Provide the [x, y] coordinate of the cell's center where the given text is located.  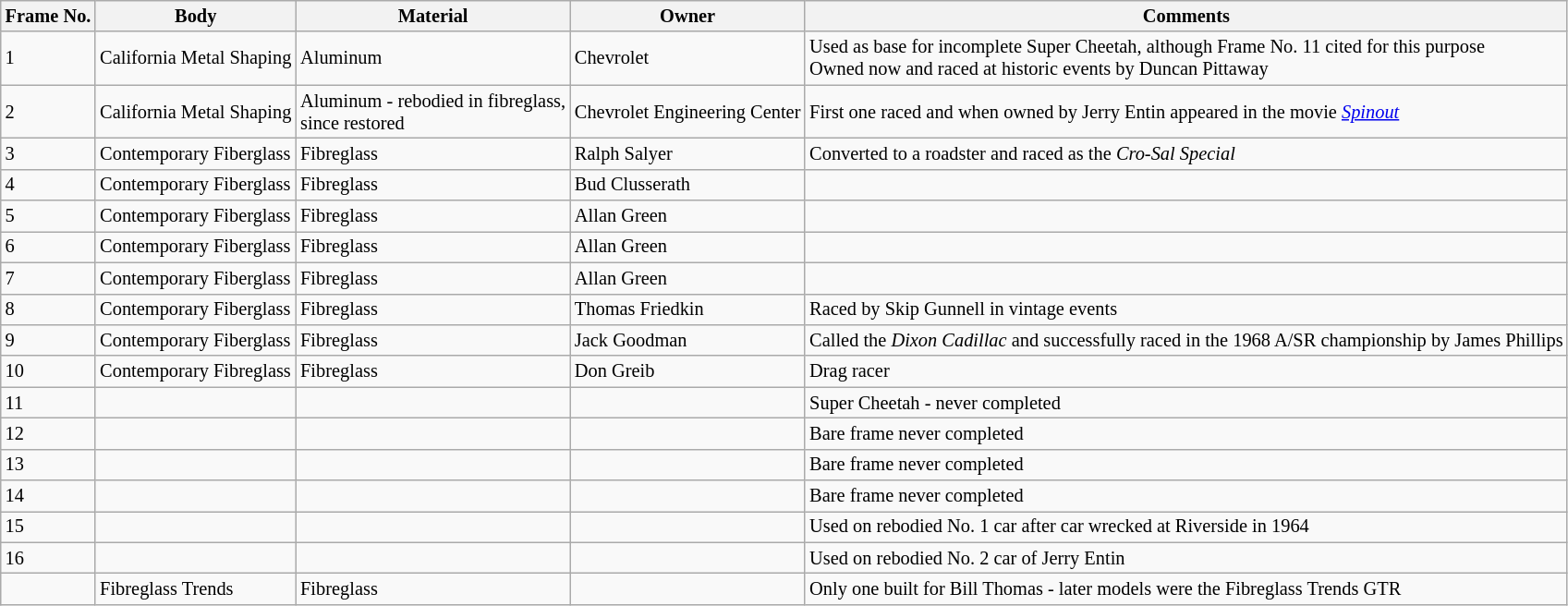
11 [48, 403]
Used as base for incomplete Super Cheetah, although Frame No. 11 cited for this purposeOwned now and raced at historic events by Duncan Pittaway [1186, 58]
16 [48, 558]
4 [48, 185]
Bud Clusserath [687, 185]
10 [48, 371]
Thomas Friedkin [687, 309]
Raced by Skip Gunnell in vintage events [1186, 309]
Drag racer [1186, 371]
Chevrolet [687, 58]
Used on rebodied No. 2 car of Jerry Entin [1186, 558]
Aluminum - rebodied in fibreglass,since restored [432, 112]
Comments [1186, 16]
Ralph Salyer [687, 153]
Owner [687, 16]
Super Cheetah - never completed [1186, 403]
9 [48, 340]
Frame No. [48, 16]
2 [48, 112]
Called the Dixon Cadillac and successfully raced in the 1968 A/SR championship by James Phillips [1186, 340]
13 [48, 465]
6 [48, 247]
First one raced and when owned by Jerry Entin appeared in the movie Spinout [1186, 112]
Jack Goodman [687, 340]
7 [48, 278]
Contemporary Fibreglass [196, 371]
Don Greib [687, 371]
Body [196, 16]
3 [48, 153]
15 [48, 527]
Used on rebodied No. 1 car after car wrecked at Riverside in 1964 [1186, 527]
Only one built for Bill Thomas - later models were the Fibreglass Trends GTR [1186, 588]
5 [48, 216]
Material [432, 16]
14 [48, 496]
Aluminum [432, 58]
Fibreglass Trends [196, 588]
12 [48, 433]
Converted to a roadster and raced as the Cro-Sal Special [1186, 153]
Chevrolet Engineering Center [687, 112]
1 [48, 58]
8 [48, 309]
